Output the (X, Y) coordinate of the center of the cell containing the given text.  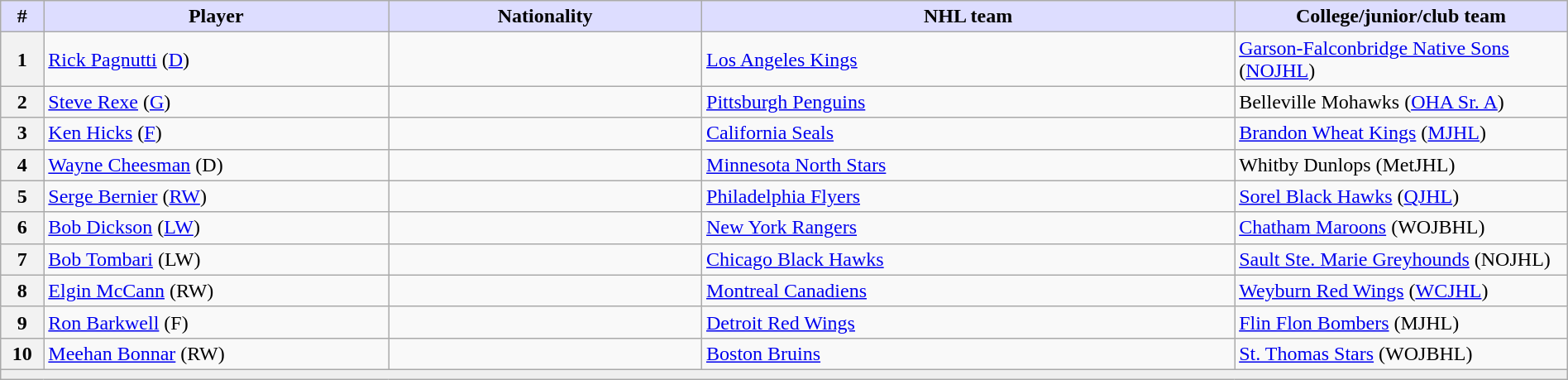
1 (22, 60)
Steve Rexe (G) (217, 102)
7 (22, 259)
Chatham Maroons (WOJBHL) (1401, 228)
3 (22, 133)
Wayne Cheesman (D) (217, 165)
New York Rangers (968, 228)
2 (22, 102)
Ken Hicks (F) (217, 133)
Player (217, 17)
Elgin McCann (RW) (217, 291)
California Seals (968, 133)
Rick Pagnutti (D) (217, 60)
5 (22, 196)
Bob Dickson (LW) (217, 228)
Pittsburgh Penguins (968, 102)
Bob Tombari (LW) (217, 259)
Sault Ste. Marie Greyhounds (NOJHL) (1401, 259)
Flin Flon Bombers (MJHL) (1401, 322)
Sorel Black Hawks (QJHL) (1401, 196)
Boston Bruins (968, 354)
9 (22, 322)
8 (22, 291)
St. Thomas Stars (WOJBHL) (1401, 354)
Brandon Wheat Kings (MJHL) (1401, 133)
Meehan Bonnar (RW) (217, 354)
Nationality (546, 17)
6 (22, 228)
Garson-Falconbridge Native Sons (NOJHL) (1401, 60)
Weyburn Red Wings (WCJHL) (1401, 291)
Montreal Canadiens (968, 291)
Detroit Red Wings (968, 322)
Chicago Black Hawks (968, 259)
College/junior/club team (1401, 17)
# (22, 17)
Los Angeles Kings (968, 60)
Philadelphia Flyers (968, 196)
Ron Barkwell (F) (217, 322)
NHL team (968, 17)
Minnesota North Stars (968, 165)
Whitby Dunlops (MetJHL) (1401, 165)
10 (22, 354)
Serge Bernier (RW) (217, 196)
4 (22, 165)
Belleville Mohawks (OHA Sr. A) (1401, 102)
